Scan for the cell matching the given text and deliver its [x, y] coordinate at center. 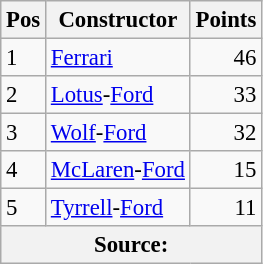
Tyrrell-Ford [118, 208]
Pos [24, 20]
Constructor [118, 20]
Ferrari [118, 58]
5 [24, 208]
11 [226, 208]
2 [24, 95]
Wolf-Ford [118, 133]
McLaren-Ford [118, 170]
15 [226, 170]
1 [24, 58]
33 [226, 95]
4 [24, 170]
Points [226, 20]
3 [24, 133]
32 [226, 133]
Lotus-Ford [118, 95]
46 [226, 58]
Source: [132, 245]
